Pinpoint the cell where the given text exists, returning its [x, y] midpoint coordinate. 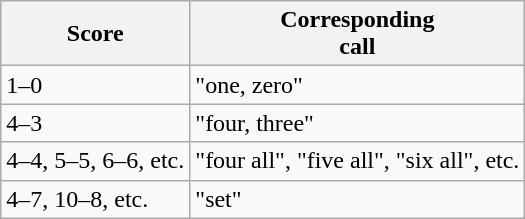
4–7, 10–8, etc. [96, 199]
"set" [358, 199]
"four all", "five all", "six all", etc. [358, 161]
1–0 [96, 85]
Score [96, 34]
Correspondingcall [358, 34]
4–4, 5–5, 6–6, etc. [96, 161]
4–3 [96, 123]
"one, zero" [358, 85]
"four, three" [358, 123]
